Scan for the cell matching the given text and deliver its [X, Y] coordinate at center. 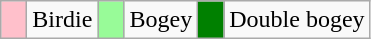
Birdie [62, 20]
Double bogey [297, 20]
Bogey [161, 20]
